Return [X, Y] of the center of cell containing provided text 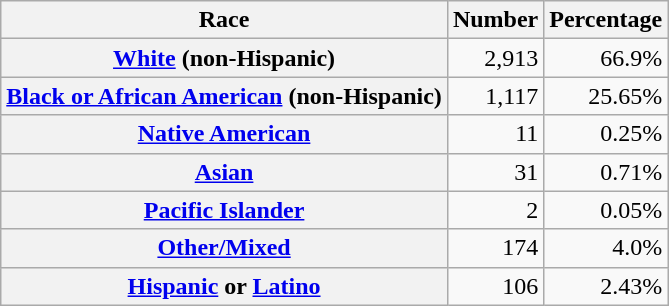
Asian [224, 172]
31 [495, 172]
1,117 [495, 96]
106 [495, 286]
2,913 [495, 58]
Pacific Islander [224, 210]
Number [495, 20]
25.65% [606, 96]
0.71% [606, 172]
White (non-Hispanic) [224, 58]
0.25% [606, 134]
2 [495, 210]
Race [224, 20]
11 [495, 134]
Hispanic or Latino [224, 286]
Native American [224, 134]
0.05% [606, 210]
4.0% [606, 248]
Percentage [606, 20]
2.43% [606, 286]
66.9% [606, 58]
Other/Mixed [224, 248]
174 [495, 248]
Black or African American (non-Hispanic) [224, 96]
